Capture the cell that displays the provided text and extract its [X, Y] central coordinate. 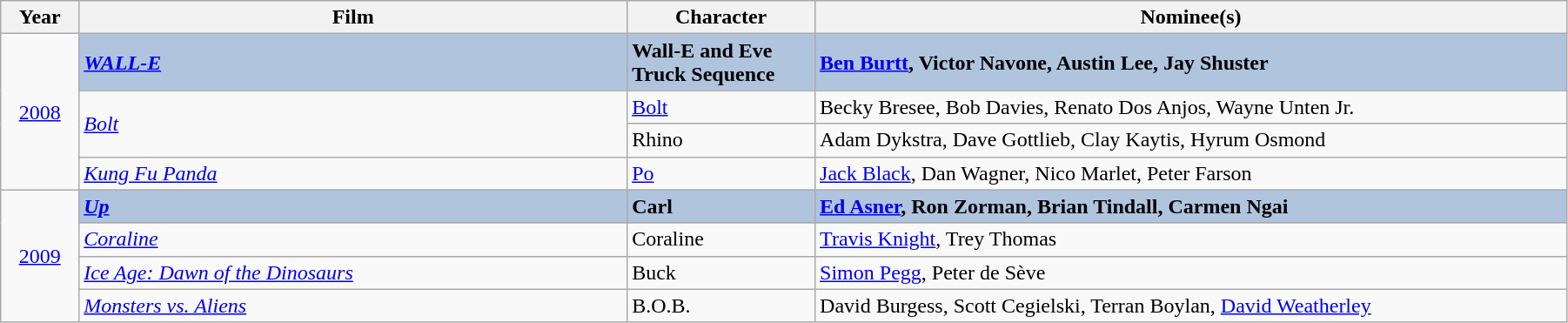
WALL-E [353, 63]
Becky Bresee, Bob Davies, Renato Dos Anjos, Wayne Unten Jr. [1191, 107]
2009 [40, 256]
2008 [40, 111]
Simon Pegg, Peter de Sève [1191, 273]
Po [721, 173]
Monsters vs. Aliens [353, 306]
Character [721, 17]
B.O.B. [721, 306]
Buck [721, 273]
Film [353, 17]
Nominee(s) [1191, 17]
Travis Knight, Trey Thomas [1191, 239]
Ice Age: Dawn of the Dinosaurs [353, 273]
Ed Asner, Ron Zorman, Brian Tindall, Carmen Ngai [1191, 206]
Ben Burtt, Victor Navone, Austin Lee, Jay Shuster [1191, 63]
Adam Dykstra, Dave Gottlieb, Clay Kaytis, Hyrum Osmond [1191, 140]
Wall-E and Eve Truck Sequence [721, 63]
Up [353, 206]
Kung Fu Panda [353, 173]
Rhino [721, 140]
David Burgess, Scott Cegielski, Terran Boylan, David Weatherley [1191, 306]
Year [40, 17]
Jack Black, Dan Wagner, Nico Marlet, Peter Farson [1191, 173]
Carl [721, 206]
